From the cell containing the given text, extract its center point as (X, Y) coordinate. 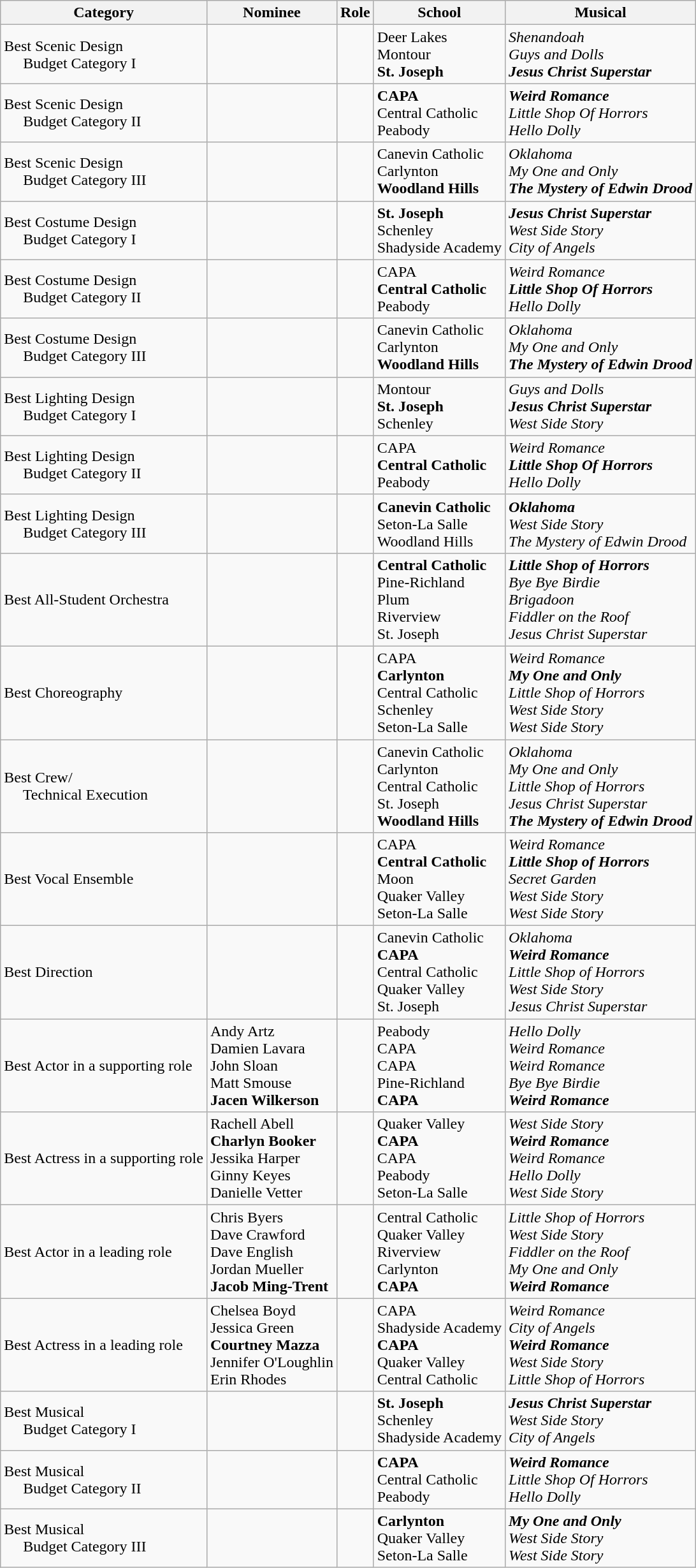
Best Actor in a leading role (104, 1252)
Best Costume Design Budget Category I (104, 230)
CAPAShadyside AcademyCAPAQuaker ValleyCentral Catholic (439, 1345)
Weird RomanceLittle Shop of HorrorsSecret GardenWest Side StoryWest Side Story (600, 879)
Musical (600, 13)
Role (355, 13)
CarlyntonQuaker ValleySeton-La Salle (439, 1538)
Guys and DollsJesus Christ SuperstarWest Side Story (600, 406)
Best Lighting Design Budget Category I (104, 406)
Central CatholicQuaker ValleyRiverviewCarlyntonCAPA (439, 1252)
Hello DollyWeird RomanceWeird RomanceBye Bye BirdieWeird Romance (600, 1066)
Best Scenic Design Budget Category III (104, 172)
West Side StoryWeird RomanceWeird RomanceHello DollyWest Side Story (600, 1159)
Rachell AbellCharlyn BookerJessika HarperGinny KeyesDanielle Vetter (272, 1159)
CAPACarlyntonCentral CatholicSchenleySeton-La Salle (439, 692)
Best Vocal Ensemble (104, 879)
Best Choreography (104, 692)
OklahomaWest Side StoryThe Mystery of Edwin Drood (600, 524)
Best Actress in a supporting role (104, 1159)
PeabodyCAPACAPAPine-RichlandCAPA (439, 1066)
Best Actress in a leading role (104, 1345)
Little Shop of HorrorsWest Side StoryFiddler on the RoofMy One and OnlyWeird Romance (600, 1252)
Deer LakesMontourSt. Joseph (439, 54)
Best Direction (104, 972)
Nominee (272, 13)
Best All-Student Orchestra (104, 599)
Chelsea BoydJessica GreenCourtney MazzaJennifer O'LoughlinErin Rhodes (272, 1345)
Best Scenic Design Budget Category II (104, 113)
OklahomaMy One and OnlyLittle Shop of HorrorsJesus Christ SuperstarThe Mystery of Edwin Drood (600, 786)
Weird RomanceMy One and OnlyLittle Shop of HorrorsWest Side StoryWest Side Story (600, 692)
Best Costume Design Budget Category II (104, 289)
Quaker ValleyCAPACAPAPeabodySeton-La Salle (439, 1159)
MontourSt. JosephSchenley (439, 406)
Best Musical Budget Category II (104, 1479)
Best Crew/ Technical Execution (104, 786)
Little Shop of HorrorsBye Bye BirdieBrigadoonFiddler on the RoofJesus Christ Superstar (600, 599)
Category (104, 13)
Best Actor in a supporting role (104, 1066)
My One and OnlyWest Side StoryWest Side Story (600, 1538)
Andy ArtzDamien LavaraJohn SloanMatt SmouseJacen Wilkerson (272, 1066)
Best Costume Design Budget Category III (104, 348)
Best Lighting Design Budget Category II (104, 465)
School (439, 13)
ShenandoahGuys and DollsJesus Christ Superstar (600, 54)
Central CatholicPine-RichlandPlumRiverviewSt. Joseph (439, 599)
CAPACentral CatholicMoonQuaker ValleySeton-La Salle (439, 879)
OklahomaWeird RomanceLittle Shop of HorrorsWest Side StoryJesus Christ Superstar (600, 972)
Weird RomanceCity of AngelsWeird RomanceWest Side StoryLittle Shop of Horrors (600, 1345)
Best Lighting Design Budget Category III (104, 524)
Best Musical Budget Category III (104, 1538)
Canevin CatholicSeton-La SalleWoodland Hills (439, 524)
Best Scenic Design Budget Category I (104, 54)
Canevin CatholicCAPACentral CatholicQuaker ValleySt. Joseph (439, 972)
Chris ByersDave CrawfordDave EnglishJordan MuellerJacob Ming-Trent (272, 1252)
Canevin CatholicCarlyntonCentral CatholicSt. JosephWoodland Hills (439, 786)
Best Musical Budget Category I (104, 1421)
